Detect which cell encompasses the target text, then output its (x, y) center coordinate. 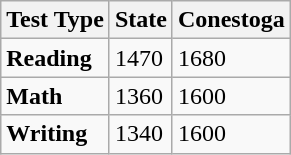
Math (56, 96)
1360 (140, 96)
1680 (231, 58)
1340 (140, 134)
Test Type (56, 20)
Reading (56, 58)
Writing (56, 134)
State (140, 20)
1470 (140, 58)
Conestoga (231, 20)
